Locate the cell with the specified text and output its (X, Y) center coordinate. 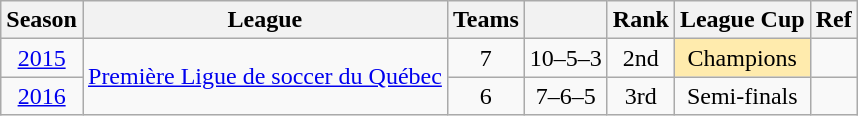
Ref (834, 20)
6 (486, 96)
Teams (486, 20)
3rd (640, 96)
Première Ligue de soccer du Québec (264, 77)
2016 (42, 96)
Champions (742, 58)
League (264, 20)
7 (486, 58)
League Cup (742, 20)
2nd (640, 58)
7–6–5 (566, 96)
Semi-finals (742, 96)
Season (42, 20)
2015 (42, 58)
Rank (640, 20)
10–5–3 (566, 58)
